Return the [X, Y] coordinate for the center point of the cell that contains the specified text.  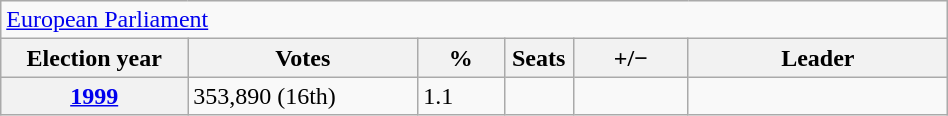
Seats [538, 58]
Votes [303, 58]
% [461, 58]
European Parliament [474, 20]
Election year [94, 58]
353,890 (16th) [303, 96]
+/− [630, 58]
Leader [818, 58]
1.1 [461, 96]
1999 [94, 96]
